Return the (X, Y) coordinate for the center point of the cell that contains the specified text.  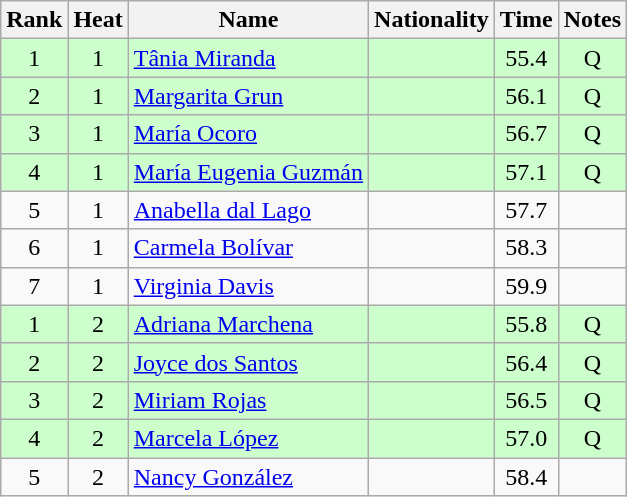
Notes (592, 20)
58.4 (526, 477)
Tânia Miranda (248, 58)
Virginia Davis (248, 286)
7 (34, 286)
Adriana Marchena (248, 324)
Anabella dal Lago (248, 210)
Joyce dos Santos (248, 362)
6 (34, 248)
57.0 (526, 438)
María Eugenia Guzmán (248, 172)
56.5 (526, 400)
56.7 (526, 134)
57.7 (526, 210)
57.1 (526, 172)
María Ocoro (248, 134)
55.8 (526, 324)
Nationality (432, 20)
Nancy González (248, 477)
Rank (34, 20)
Heat (98, 20)
Margarita Grun (248, 96)
Name (248, 20)
55.4 (526, 58)
56.1 (526, 96)
Carmela Bolívar (248, 248)
Time (526, 20)
Marcela López (248, 438)
Miriam Rojas (248, 400)
59.9 (526, 286)
58.3 (526, 248)
56.4 (526, 362)
